Extract the (X, Y) coordinate from the center of the cell holding the provided text.  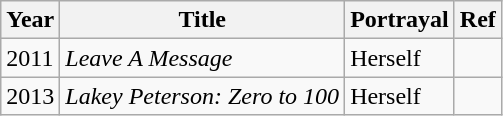
Leave A Message (202, 58)
Title (202, 20)
2013 (30, 96)
Portrayal (400, 20)
Year (30, 20)
Lakey Peterson: Zero to 100 (202, 96)
Ref (478, 20)
2011 (30, 58)
